Determine the [x, y] coordinate at the center of the cell enclosing the given text.  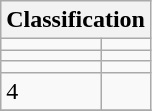
4 [52, 91]
Classification [76, 20]
